Determine the [x, y] coordinate at the center of the cell enclosing the given text.  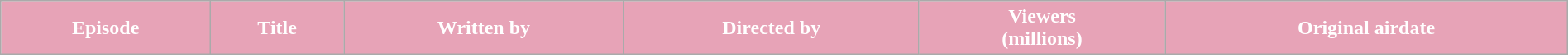
Original airdate [1366, 28]
Episode [106, 28]
Directed by [771, 28]
Title [278, 28]
Viewers(millions) [1042, 28]
Written by [485, 28]
